Output the (x, y) coordinate of the center of the cell containing the given text.  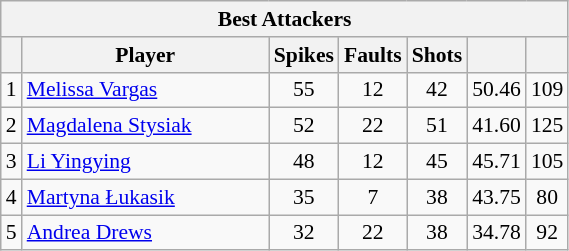
2 (12, 126)
Martyna Łukasik (146, 197)
105 (548, 162)
55 (304, 90)
80 (548, 197)
7 (373, 197)
42 (438, 90)
Spikes (304, 55)
92 (548, 233)
3 (12, 162)
32 (304, 233)
Magdalena Stysiak (146, 126)
109 (548, 90)
45.71 (496, 162)
48 (304, 162)
Shots (438, 55)
5 (12, 233)
Li Yingying (146, 162)
41.60 (496, 126)
4 (12, 197)
Andrea Drews (146, 233)
34.78 (496, 233)
Player (146, 55)
Melissa Vargas (146, 90)
52 (304, 126)
125 (548, 126)
50.46 (496, 90)
1 (12, 90)
Faults (373, 55)
35 (304, 197)
45 (438, 162)
Best Attackers (285, 19)
43.75 (496, 197)
51 (438, 126)
